Find where the given text appears and provide that cell's center as (X, Y) coordinate. 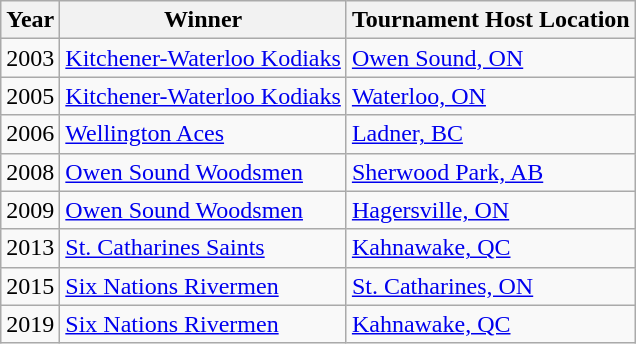
2015 (30, 286)
2013 (30, 248)
Tournament Host Location (490, 20)
2006 (30, 134)
St. Catharines, ON (490, 286)
St. Catharines Saints (204, 248)
2019 (30, 324)
Waterloo, ON (490, 96)
2009 (30, 210)
2008 (30, 172)
Hagersville, ON (490, 210)
2003 (30, 58)
Year (30, 20)
2005 (30, 96)
Wellington Aces (204, 134)
Sherwood Park, AB (490, 172)
Winner (204, 20)
Owen Sound, ON (490, 58)
Ladner, BC (490, 134)
